Output the [X, Y] coordinate of the center of the cell containing the given text.  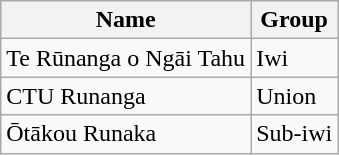
Union [294, 96]
Group [294, 20]
Iwi [294, 58]
CTU Runanga [126, 96]
Sub-iwi [294, 134]
Ōtākou Runaka [126, 134]
Name [126, 20]
Te Rūnanga o Ngāi Tahu [126, 58]
